Capture the cell that displays the provided text and extract its [x, y] central coordinate. 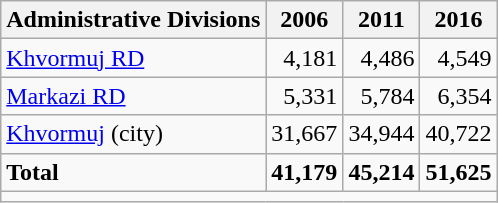
31,667 [304, 134]
Markazi RD [134, 96]
5,331 [304, 96]
2016 [458, 20]
6,354 [458, 96]
40,722 [458, 134]
45,214 [382, 172]
4,549 [458, 58]
41,179 [304, 172]
51,625 [458, 172]
Administrative Divisions [134, 20]
2006 [304, 20]
Khvormuj RD [134, 58]
4,486 [382, 58]
2011 [382, 20]
Khvormuj (city) [134, 134]
34,944 [382, 134]
4,181 [304, 58]
Total [134, 172]
5,784 [382, 96]
